From the cell containing the given text, extract its center point as (X, Y) coordinate. 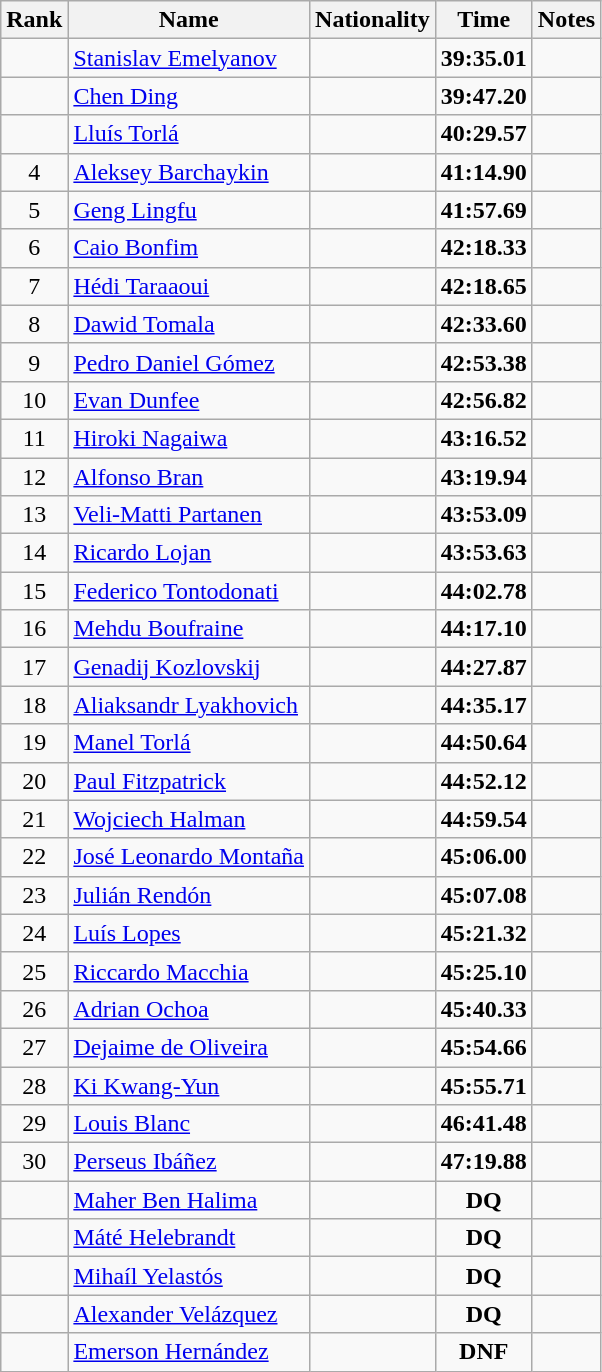
Máté Helebrandt (189, 1238)
17 (34, 667)
15 (34, 591)
Pedro Daniel Gómez (189, 362)
Nationality (373, 20)
Ricardo Lojan (189, 553)
Hiroki Nagaiwa (189, 438)
Dejaime de Oliveira (189, 1047)
Mihaíl Yelastós (189, 1276)
Evan Dunfee (189, 400)
20 (34, 781)
Caio Bonfim (189, 248)
José Leonardo Montaña (189, 857)
44:35.17 (484, 705)
12 (34, 477)
25 (34, 971)
45:07.08 (484, 895)
23 (34, 895)
7 (34, 286)
Hédi Taraaoui (189, 286)
42:56.82 (484, 400)
Riccardo Macchia (189, 971)
Geng Lingfu (189, 210)
Louis Blanc (189, 1124)
39:47.20 (484, 96)
Rank (34, 20)
45:54.66 (484, 1047)
9 (34, 362)
42:18.65 (484, 286)
45:40.33 (484, 1009)
Luís Lopes (189, 933)
43:53.09 (484, 515)
Lluís Torlá (189, 134)
Perseus Ibáñez (189, 1162)
19 (34, 743)
45:55.71 (484, 1085)
Wojciech Halman (189, 819)
44:27.87 (484, 667)
24 (34, 933)
5 (34, 210)
Veli-Matti Partanen (189, 515)
Aliaksandr Lyakhovich (189, 705)
44:02.78 (484, 591)
Mehdu Boufraine (189, 629)
Alexander Velázquez (189, 1314)
22 (34, 857)
Maher Ben Halima (189, 1200)
Time (484, 20)
26 (34, 1009)
Dawid Tomala (189, 324)
28 (34, 1085)
8 (34, 324)
Paul Fitzpatrick (189, 781)
45:06.00 (484, 857)
Julián Rendón (189, 895)
30 (34, 1162)
Adrian Ochoa (189, 1009)
Notes (566, 20)
18 (34, 705)
43:16.52 (484, 438)
43:19.94 (484, 477)
Manel Torlá (189, 743)
44:50.64 (484, 743)
43:53.63 (484, 553)
41:14.90 (484, 172)
42:18.33 (484, 248)
Chen Ding (189, 96)
Emerson Hernández (189, 1352)
45:25.10 (484, 971)
11 (34, 438)
44:17.10 (484, 629)
Ki Kwang-Yun (189, 1085)
40:29.57 (484, 134)
Federico Tontodonati (189, 591)
29 (34, 1124)
45:21.32 (484, 933)
44:59.54 (484, 819)
13 (34, 515)
44:52.12 (484, 781)
42:33.60 (484, 324)
Genadij Kozlovskij (189, 667)
Alfonso Bran (189, 477)
21 (34, 819)
4 (34, 172)
42:53.38 (484, 362)
16 (34, 629)
Name (189, 20)
46:41.48 (484, 1124)
10 (34, 400)
41:57.69 (484, 210)
6 (34, 248)
Stanislav Emelyanov (189, 58)
DNF (484, 1352)
Aleksey Barchaykin (189, 172)
47:19.88 (484, 1162)
27 (34, 1047)
39:35.01 (484, 58)
14 (34, 553)
